For the text-containing cell, return its midpoint in (x, y) coordinate format. 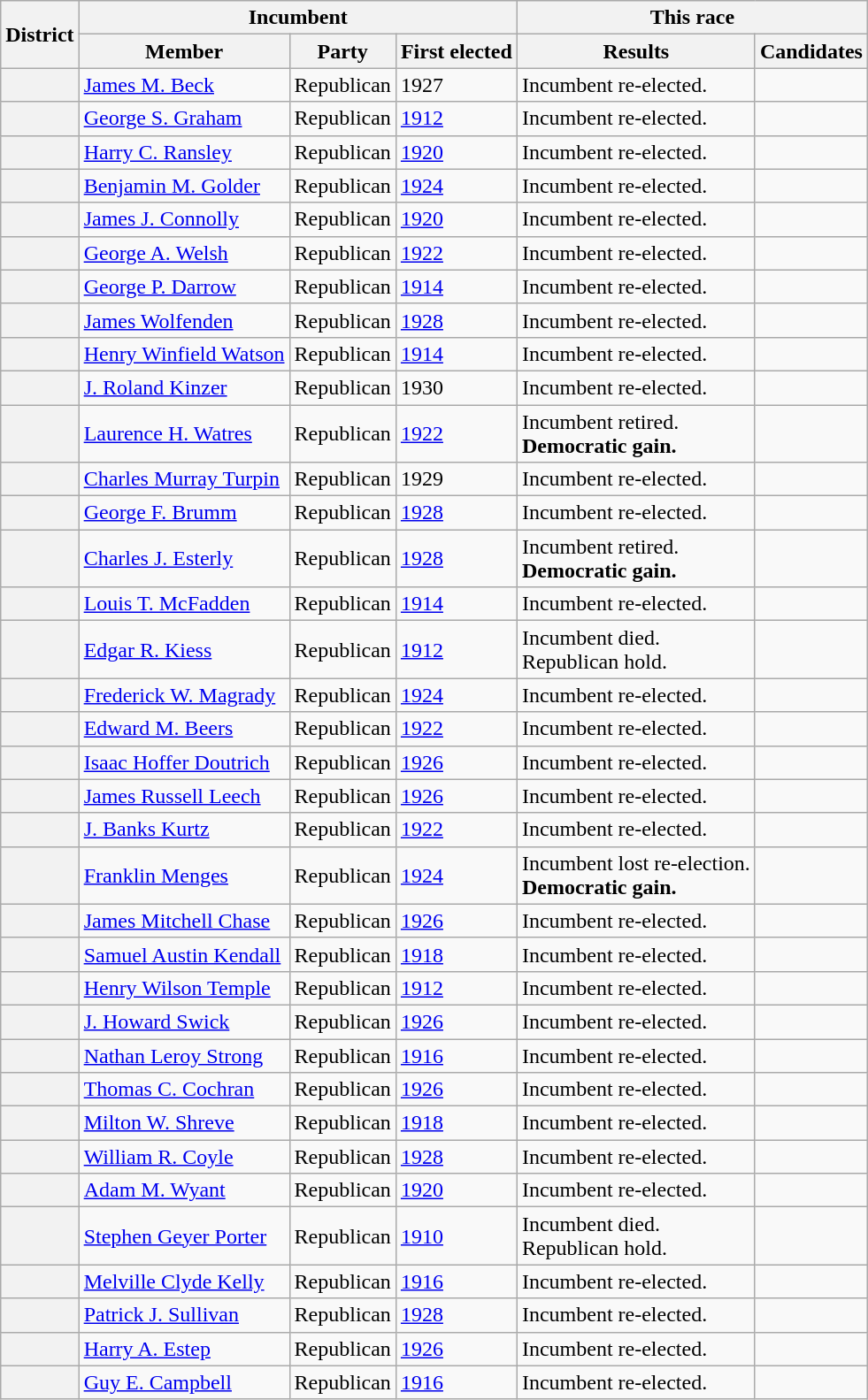
J. Howard Swick (184, 1021)
George S. Graham (184, 119)
George A. Welsh (184, 253)
William R. Coyle (184, 1157)
Member (184, 51)
District (40, 34)
Harry A. Estep (184, 1349)
First elected (457, 51)
George P. Darrow (184, 287)
This race (692, 18)
Isaac Hoffer Doutrich (184, 762)
Louis T. McFadden (184, 604)
Results (635, 51)
James J. Connolly (184, 219)
James Russell Leech (184, 796)
Samuel Austin Kendall (184, 954)
Edgar R. Kiess (184, 649)
1930 (457, 387)
Harry C. Ransley (184, 152)
George F. Brumm (184, 513)
Benjamin M. Golder (184, 186)
Incumbent lost re-election.Democratic gain. (635, 876)
James Wolfenden (184, 320)
Nathan Leroy Strong (184, 1055)
James M. Beck (184, 85)
Thomas C. Cochran (184, 1090)
Charles Murray Turpin (184, 479)
J. Banks Kurtz (184, 830)
Incumbent (297, 18)
Party (342, 51)
Henry Wilson Temple (184, 988)
Patrick J. Sullivan (184, 1315)
Guy E. Campbell (184, 1382)
James Mitchell Chase (184, 921)
J. Roland Kinzer (184, 387)
Henry Winfield Watson (184, 354)
Milton W. Shreve (184, 1123)
Candidates (810, 51)
Edward M. Beers (184, 729)
Frederick W. Magrady (184, 695)
Laurence H. Watres (184, 433)
Stephen Geyer Porter (184, 1236)
Melville Clyde Kelly (184, 1281)
1910 (457, 1236)
1929 (457, 479)
Charles J. Esterly (184, 559)
Franklin Menges (184, 876)
1927 (457, 85)
Adam M. Wyant (184, 1190)
